Scan for the cell matching the given text and deliver its (X, Y) coordinate at center. 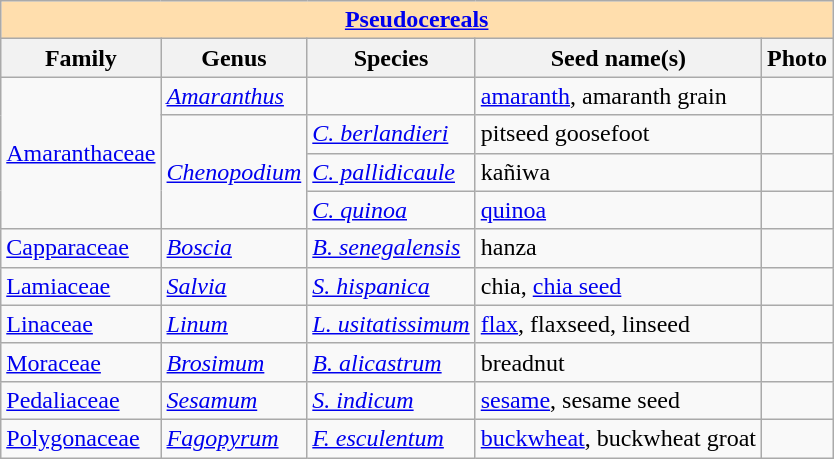
Genus (234, 58)
flax, flaxseed, linseed (618, 324)
amaranth, amaranth grain (618, 96)
Lamiaceae (81, 286)
sesame, sesame seed (618, 400)
Linum (234, 324)
buckwheat, buckwheat groat (618, 438)
S. hispanica (391, 286)
Seed name(s) (618, 58)
hanza (618, 248)
Polygonaceae (81, 438)
Brosimum (234, 362)
Salvia (234, 286)
Moraceae (81, 362)
L. usitatissimum (391, 324)
chia, chia seed (618, 286)
Pseudocereals (417, 20)
C. berlandieri (391, 134)
Chenopodium (234, 172)
breadnut (618, 362)
Family (81, 58)
Linaceae (81, 324)
Amaranthus (234, 96)
B. alicastrum (391, 362)
kañiwa (618, 172)
Photo (798, 58)
Boscia (234, 248)
Amaranthaceae (81, 153)
pitseed goosefoot (618, 134)
Sesamum (234, 400)
C. quinoa (391, 210)
B. senegalensis (391, 248)
C. pallidicaule (391, 172)
F. esculentum (391, 438)
S. indicum (391, 400)
Species (391, 58)
quinoa (618, 210)
Pedaliaceae (81, 400)
Fagopyrum (234, 438)
Capparaceae (81, 248)
